Locate the cell with the specified text and output its [X, Y] center coordinate. 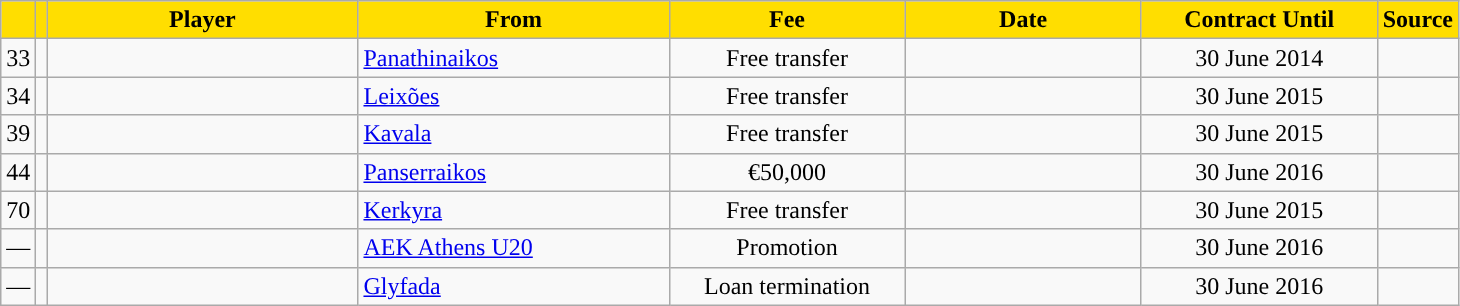
Panserraikos [514, 172]
Panathinaikos [514, 58]
Fee [787, 20]
Contract Until [1259, 20]
Promotion [787, 248]
€50,000 [787, 172]
Kavala [514, 134]
39 [18, 134]
33 [18, 58]
Date [1023, 20]
Glyfada [514, 286]
34 [18, 96]
44 [18, 172]
From [514, 20]
Player [202, 20]
Kerkyra [514, 210]
Loan termination [787, 286]
Source [1418, 20]
70 [18, 210]
30 June 2014 [1259, 58]
AEK Athens U20 [514, 248]
Leixões [514, 96]
